Extract the [x, y] coordinate from the center of the cell holding the provided text.  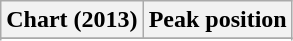
Chart (2013) [72, 20]
Peak position [218, 20]
